Search for the cell housing the specified text and yield its (X, Y) center coordinate. 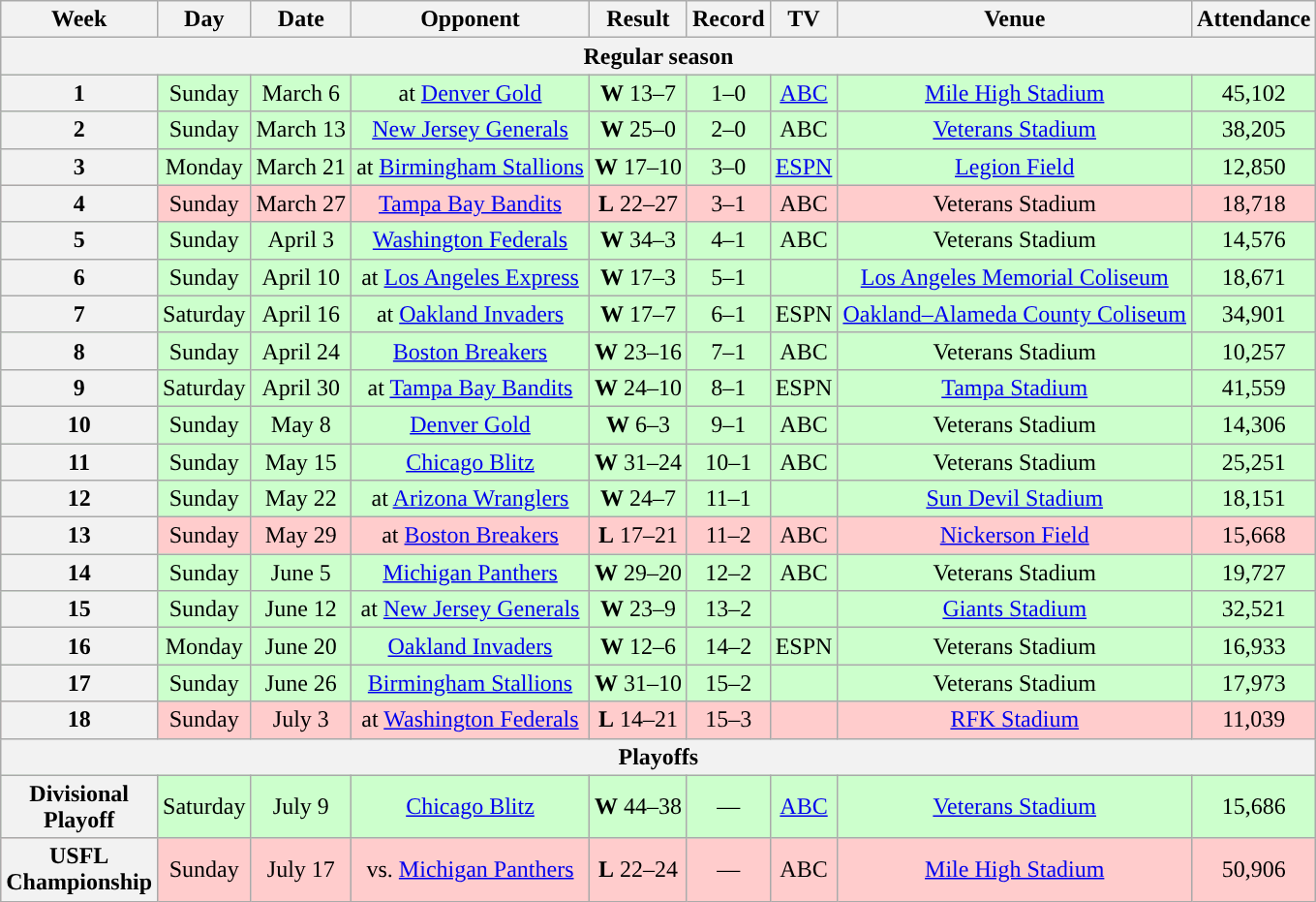
2 (79, 130)
March 27 (301, 203)
Playoffs (658, 757)
at Washington Federals (471, 720)
vs. Michigan Panthers (471, 870)
18,671 (1254, 277)
W 31–10 (637, 683)
W 34–3 (637, 240)
Boston Breakers (471, 351)
Oakland–Alameda County Coliseum (1015, 314)
15 (79, 609)
5 (79, 240)
at Birmingham Stallions (471, 167)
Tampa Bay Bandits (471, 203)
25,251 (1254, 462)
May 29 (301, 536)
7 (79, 314)
at Arizona Wranglers (471, 499)
6 (79, 277)
March 13 (301, 130)
Washington Federals (471, 240)
9 (79, 388)
May 15 (301, 462)
1 (79, 93)
Michigan Panthers (471, 573)
15,668 (1254, 536)
at Denver Gold (471, 93)
July 9 (301, 806)
41,559 (1254, 388)
Sun Devil Stadium (1015, 499)
W 17–3 (637, 277)
July 3 (301, 720)
15,686 (1254, 806)
10,257 (1254, 351)
18 (79, 720)
Denver Gold (471, 424)
TV (804, 19)
9–1 (728, 424)
L 17–21 (637, 536)
at Tampa Bay Bandits (471, 388)
at Oakland Invaders (471, 314)
11 (79, 462)
DivisionalPlayoff (79, 806)
Tampa Stadium (1015, 388)
W 29–20 (637, 573)
10 (79, 424)
Giants Stadium (1015, 609)
13 (79, 536)
14–2 (728, 646)
March 21 (301, 167)
W 12–6 (637, 646)
11–1 (728, 499)
Attendance (1254, 19)
Legion Field (1015, 167)
Record (728, 19)
W 44–38 (637, 806)
at Los Angeles Express (471, 277)
8–1 (728, 388)
Venue (1015, 19)
45,102 (1254, 93)
March 6 (301, 93)
32,521 (1254, 609)
W 24–10 (637, 388)
April 3 (301, 240)
W 6–3 (637, 424)
Regular season (658, 56)
13–2 (728, 609)
May 22 (301, 499)
3 (79, 167)
USFLChampionship (79, 870)
4 (79, 203)
19,727 (1254, 573)
Los Angeles Memorial Coliseum (1015, 277)
18,718 (1254, 203)
17,973 (1254, 683)
L 14–21 (637, 720)
2–0 (728, 130)
at New Jersey Generals (471, 609)
W 17–10 (637, 167)
June 12 (301, 609)
14 (79, 573)
July 17 (301, 870)
June 5 (301, 573)
April 10 (301, 277)
April 24 (301, 351)
14,576 (1254, 240)
17 (79, 683)
at Boston Breakers (471, 536)
11,039 (1254, 720)
15–3 (728, 720)
W 31–24 (637, 462)
10–1 (728, 462)
May 8 (301, 424)
Birmingham Stallions (471, 683)
Result (637, 19)
April 30 (301, 388)
Date (301, 19)
Week (79, 19)
12 (79, 499)
16 (79, 646)
New Jersey Generals (471, 130)
15–2 (728, 683)
Opponent (471, 19)
11–2 (728, 536)
June 20 (301, 646)
4–1 (728, 240)
12–2 (728, 573)
50,906 (1254, 870)
W 25–0 (637, 130)
L 22–24 (637, 870)
W 13–7 (637, 93)
L 22–27 (637, 203)
38,205 (1254, 130)
W 17–7 (637, 314)
16,933 (1254, 646)
6–1 (728, 314)
June 26 (301, 683)
7–1 (728, 351)
3–0 (728, 167)
April 16 (301, 314)
18,151 (1254, 499)
5–1 (728, 277)
Day (204, 19)
34,901 (1254, 314)
W 23–16 (637, 351)
W 23–9 (637, 609)
3–1 (728, 203)
1–0 (728, 93)
14,306 (1254, 424)
8 (79, 351)
Oakland Invaders (471, 646)
12,850 (1254, 167)
RFK Stadium (1015, 720)
W 24–7 (637, 499)
Nickerson Field (1015, 536)
